Detect which cell encompasses the target text, then output its (X, Y) center coordinate. 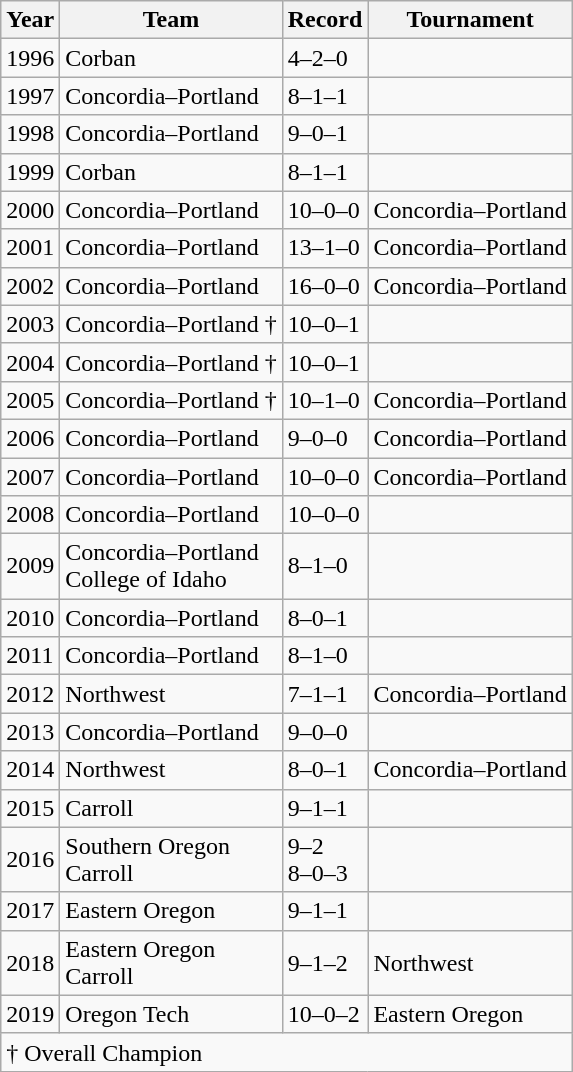
1996 (30, 58)
1999 (30, 172)
1997 (30, 96)
Year (30, 20)
9–28–0–3 (325, 860)
Oregon Tech (171, 1014)
10–0–2 (325, 1014)
2013 (30, 732)
2001 (30, 248)
2017 (30, 911)
2008 (30, 515)
Southern OregonCarroll (171, 860)
Carroll (171, 808)
13–1–0 (325, 248)
2000 (30, 210)
2015 (30, 808)
1998 (30, 134)
Team (171, 20)
2016 (30, 860)
2006 (30, 438)
† Overall Champion (287, 1052)
9–0–1 (325, 134)
2011 (30, 656)
2010 (30, 618)
2002 (30, 286)
16–0–0 (325, 286)
10–1–0 (325, 400)
2014 (30, 770)
Concordia–PortlandCollege of Idaho (171, 566)
2009 (30, 566)
2005 (30, 400)
2003 (30, 324)
Eastern OregonCarroll (171, 962)
2019 (30, 1014)
2018 (30, 962)
2012 (30, 694)
9–1–2 (325, 962)
Tournament (470, 20)
4–2–0 (325, 58)
Record (325, 20)
2004 (30, 362)
2007 (30, 477)
7–1–1 (325, 694)
